From the cell containing the given text, extract its center point as [x, y] coordinate. 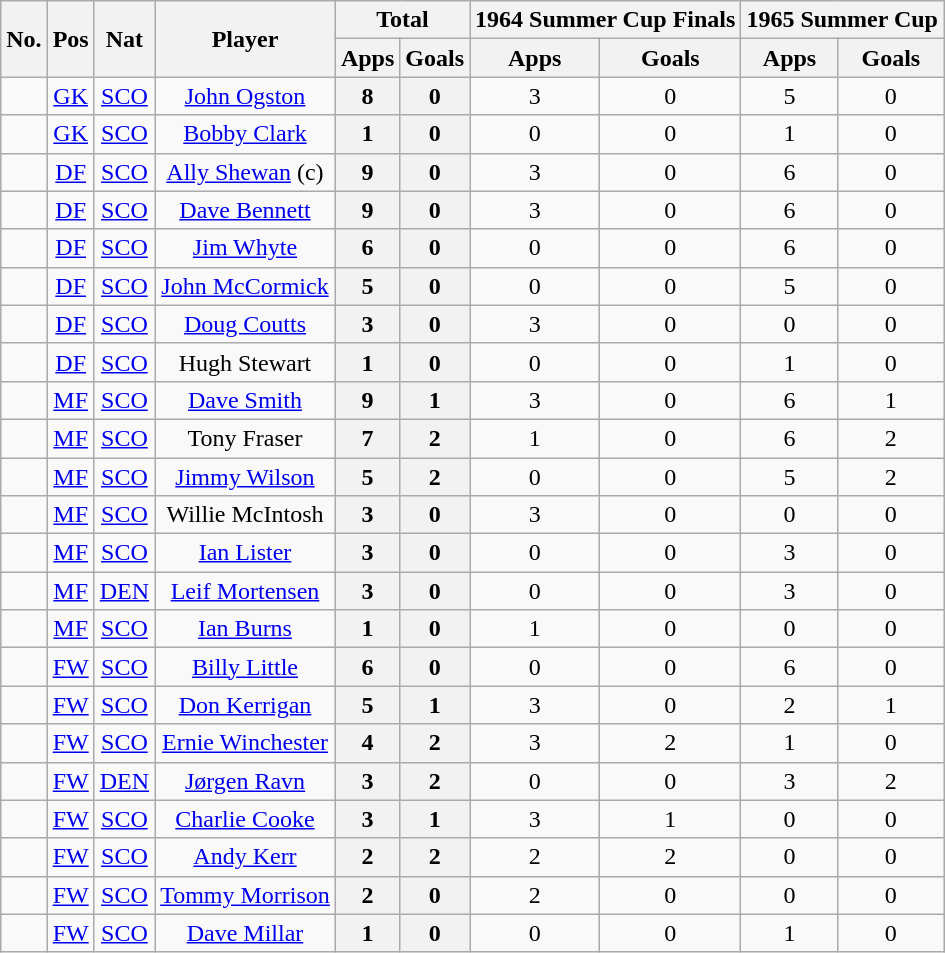
John McCormick [246, 286]
Nat [124, 39]
Jørgen Ravn [246, 781]
Leif Mortensen [246, 591]
Tony Fraser [246, 438]
7 [367, 438]
Dave Smith [246, 400]
Pos [70, 39]
Ian Burns [246, 629]
1964 Summer Cup Finals [606, 20]
Bobby Clark [246, 134]
Player [246, 39]
Ernie Winchester [246, 743]
Jim Whyte [246, 248]
Willie McIntosh [246, 515]
Charlie Cooke [246, 819]
Billy Little [246, 667]
Tommy Morrison [246, 895]
Doug Coutts [246, 324]
Hugh Stewart [246, 362]
Don Kerrigan [246, 705]
Jimmy Wilson [246, 477]
4 [367, 743]
No. [24, 39]
Dave Millar [246, 933]
1965 Summer Cup [842, 20]
Total [402, 20]
Ian Lister [246, 553]
Ally Shewan (c) [246, 172]
Dave Bennett [246, 210]
John Ogston [246, 96]
Andy Kerr [246, 857]
8 [367, 96]
